For the text-containing cell, return its midpoint in [X, Y] coordinate format. 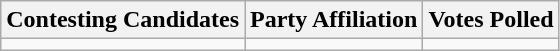
Contesting Candidates [123, 20]
Party Affiliation [334, 20]
Votes Polled [491, 20]
